Output the [x, y] coordinate of the center of the cell containing the given text.  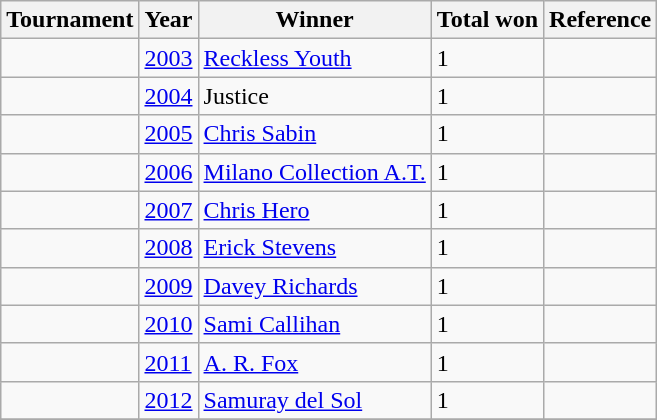
Milano Collection A.T. [314, 172]
Tournament [70, 20]
2005 [168, 134]
Davey Richards [314, 286]
2009 [168, 286]
Total won [487, 20]
Chris Sabin [314, 134]
2012 [168, 400]
2004 [168, 96]
Year [168, 20]
Erick Stevens [314, 248]
Chris Hero [314, 210]
A. R. Fox [314, 362]
Justice [314, 96]
2006 [168, 172]
Reference [600, 20]
2010 [168, 324]
2007 [168, 210]
Sami Callihan [314, 324]
Samuray del Sol [314, 400]
2011 [168, 362]
2008 [168, 248]
2003 [168, 58]
Winner [314, 20]
Reckless Youth [314, 58]
